From the cell containing the given text, extract its center point as [X, Y] coordinate. 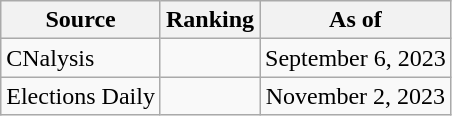
Ranking [210, 20]
September 6, 2023 [356, 58]
November 2, 2023 [356, 96]
As of [356, 20]
CNalysis [81, 58]
Source [81, 20]
Elections Daily [81, 96]
